Provide the (X, Y) coordinate of the cell's center where the given text is located.  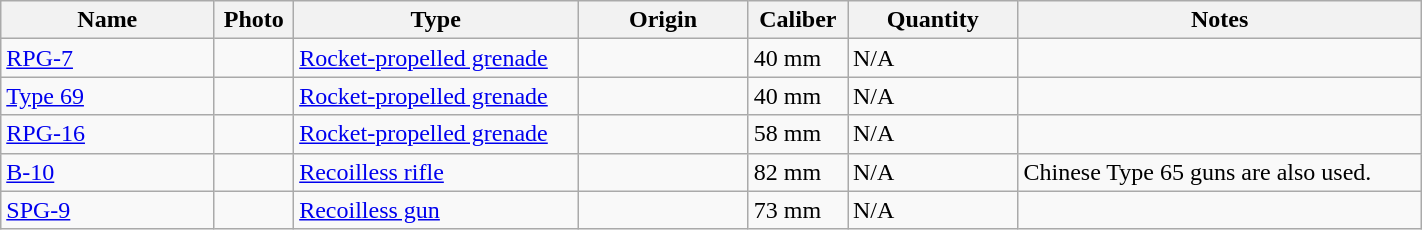
Type 69 (108, 96)
SPG-9 (108, 210)
Type (436, 20)
73 mm (798, 210)
82 mm (798, 172)
Quantity (933, 20)
Notes (1220, 20)
RPG-7 (108, 58)
Recoilless gun (436, 210)
B-10 (108, 172)
Origin (663, 20)
RPG-16 (108, 134)
Chinese Type 65 guns are also used. (1220, 172)
Caliber (798, 20)
Recoilless rifle (436, 172)
58 mm (798, 134)
Photo (254, 20)
Name (108, 20)
